Detect which cell encompasses the target text, then output its [x, y] center coordinate. 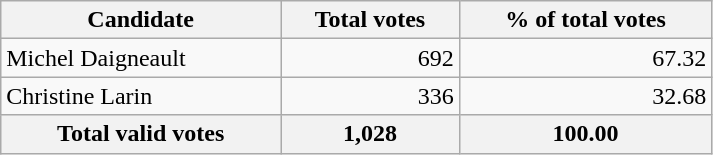
Michel Daigneault [141, 58]
Total valid votes [141, 134]
336 [370, 96]
Total votes [370, 20]
Christine Larin [141, 96]
67.32 [585, 58]
100.00 [585, 134]
% of total votes [585, 20]
Candidate [141, 20]
32.68 [585, 96]
692 [370, 58]
1,028 [370, 134]
